From the cell containing the given text, extract its center point as [X, Y] coordinate. 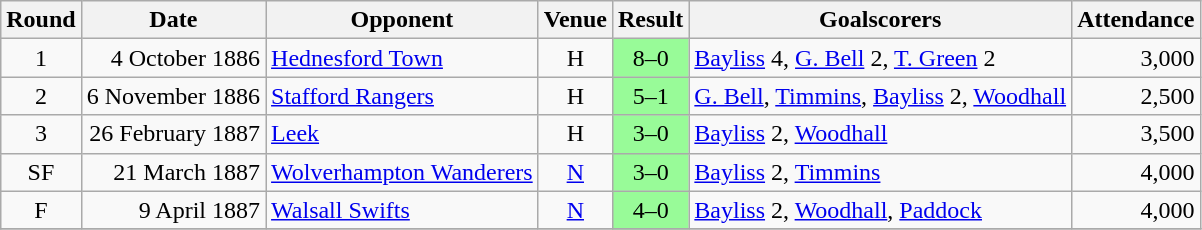
Result [650, 20]
26 February 1887 [173, 134]
1 [41, 58]
3,000 [1136, 58]
Wolverhampton Wanderers [402, 172]
2,500 [1136, 96]
Goalscorers [880, 20]
Walsall Swifts [402, 210]
2 [41, 96]
Leek [402, 134]
F [41, 210]
Attendance [1136, 20]
4 October 1886 [173, 58]
Opponent [402, 20]
Bayliss 2, Timmins [880, 172]
5–1 [650, 96]
9 April 1887 [173, 210]
Bayliss 2, Woodhall, Paddock [880, 210]
Bayliss 2, Woodhall [880, 134]
6 November 1886 [173, 96]
Hednesford Town [402, 58]
3,500 [1136, 134]
Date [173, 20]
SF [41, 172]
Bayliss 4, G. Bell 2, T. Green 2 [880, 58]
3 [41, 134]
G. Bell, Timmins, Bayliss 2, Woodhall [880, 96]
Venue [575, 20]
8–0 [650, 58]
Round [41, 20]
21 March 1887 [173, 172]
Stafford Rangers [402, 96]
4–0 [650, 210]
